Extract the (X, Y) coordinate from the center of the cell holding the provided text.  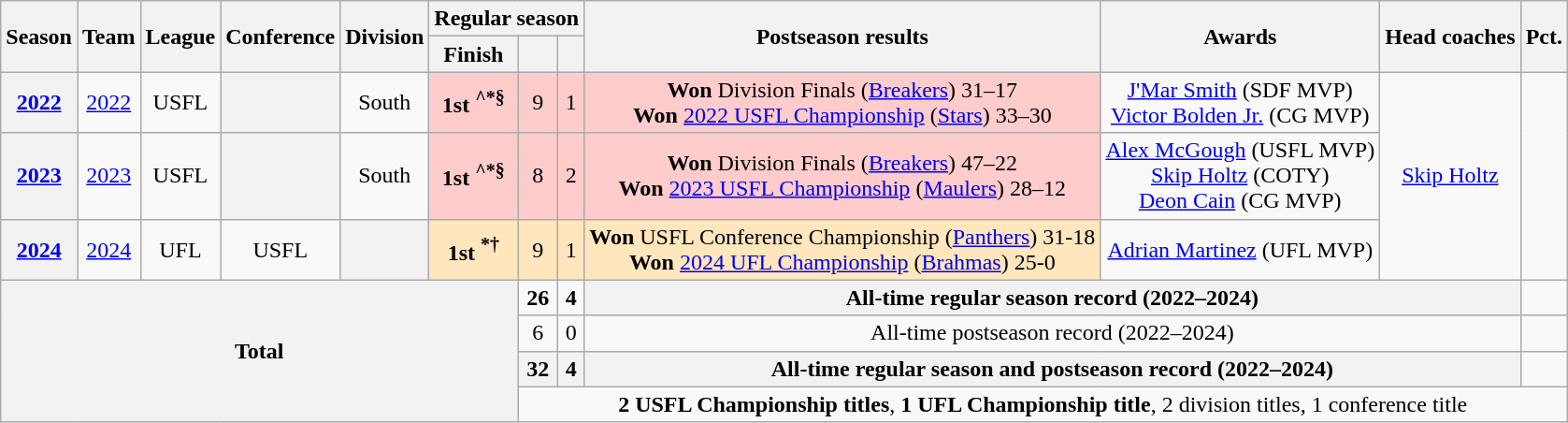
26 (539, 298)
Season (39, 36)
Head coaches (1450, 36)
J'Mar Smith (SDF MVP)Victor Bolden Jr. (CG MVP) (1240, 103)
Adrian Martinez (UFL MVP) (1240, 249)
8 (539, 176)
Conference (281, 36)
Total (260, 351)
Finish (473, 54)
Postseason results (842, 36)
All-time postseason record (2022–2024) (1053, 333)
Alex McGough (USFL MVP)Skip Holtz (COTY)Deon Cain (CG MVP) (1240, 176)
Won Division Finals (Breakers) 47–22Won 2023 USFL Championship (Maulers) 28–12 (842, 176)
All-time regular season record (2022–2024) (1053, 298)
Won Division Finals (Breakers) 31–17Won 2022 USFL Championship (Stars) 33–30 (842, 103)
32 (539, 369)
2 (571, 176)
UFL (180, 249)
6 (539, 333)
Regular season (507, 19)
Awards (1240, 36)
Won USFL Conference Championship (Panthers) 31-18Won 2024 UFL Championship (Brahmas) 25-0 (842, 249)
Team (108, 36)
League (180, 36)
0 (571, 333)
Skip Holtz (1450, 176)
All-time regular season and postseason record (2022–2024) (1053, 369)
Pct. (1544, 36)
Division (385, 36)
1st *† (473, 249)
2 USFL Championship titles, 1 UFL Championship title, 2 division titles, 1 conference title (1043, 404)
